Find where the given text appears and provide that cell's center as (X, Y) coordinate. 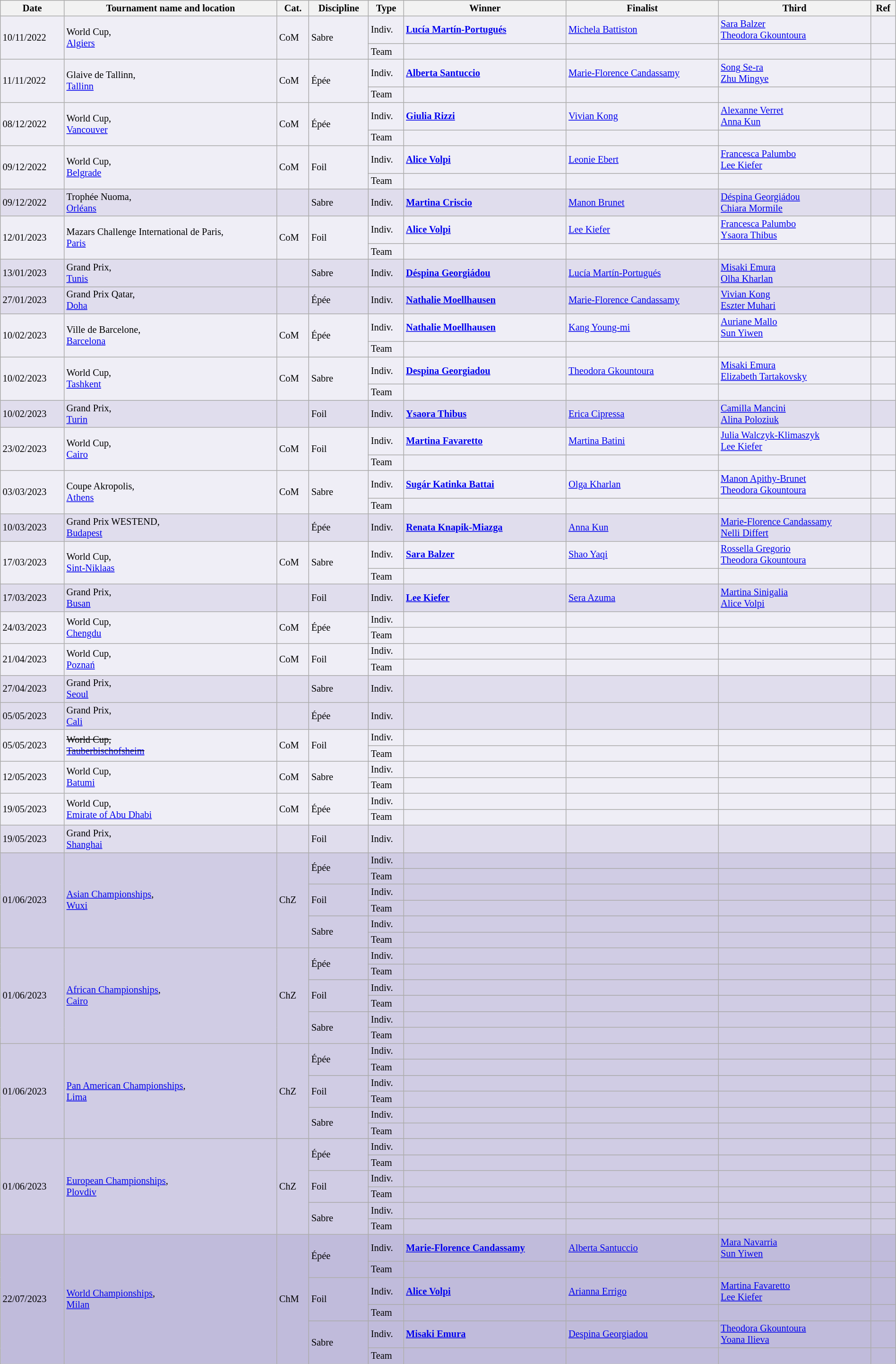
Vivian Kong Eszter Muhari (794, 300)
Misaki Emura Elizabeth Tartakovsky (794, 371)
Auriane Mallo Sun Yiwen (794, 328)
Trophée Nuoma,Orléans (171, 202)
24/03/2023 (32, 627)
Leonie Ebert (642, 159)
Martina Favaretto Lee Kiefer (794, 1291)
World Cup,Sint-Niklaas (171, 563)
Renata Knapik-Miazga (485, 527)
Sara Balzer (485, 555)
Déspina Georgiádou (485, 273)
Mazars Challenge International de Paris,Paris (171, 237)
World Cup,Cairo (171, 449)
World Cup,Poznań (171, 659)
23/02/2023 (32, 449)
European Championships,Plovdiv (171, 1186)
World Cup,Chengdu (171, 627)
Déspina Georgiádou Chiara Mormile (794, 202)
Mara Navarria Sun Yiwen (794, 1248)
Ref (883, 8)
Giulia Rizzi (485, 116)
Sugár Katinka Battai (485, 484)
Alexanne Verret Anna Kun (794, 116)
Grand Prix,Busan (171, 598)
Misaki Emura Olha Kharlan (794, 273)
World Cup,Batumi (171, 777)
12/05/2023 (32, 777)
Anna Kun (642, 527)
03/03/2023 (32, 492)
21/04/2023 (32, 659)
Pan American Championships,Lima (171, 1091)
Glaive de Tallinn,Tallinn (171, 80)
Theodora Gkountoura (642, 371)
Finalist (642, 8)
Grand Prix,Tunis (171, 273)
Song Se-ra Zhu Mingye (794, 73)
Date (32, 8)
Type (386, 8)
22/07/2023 (32, 1299)
Ville de Barcelone,Barcelona (171, 336)
Asian Championships,Wuxi (171, 900)
World Cup,Tashkent (171, 378)
Coupe Akropolis,Athens (171, 492)
08/12/2022 (32, 124)
Martina Criscio (485, 202)
Erica Cipressa (642, 414)
Francesca Palumbo Lee Kiefer (794, 159)
Camilla Mancini Alina Poloziuk (794, 414)
Grand Prix,Seoul (171, 689)
12/01/2023 (32, 237)
Ysaora Thibus (485, 414)
Olga Kharlan (642, 484)
27/04/2023 (32, 689)
Marie-Florence Candassamy Nelli Differt (794, 527)
World Championships,Milan (171, 1299)
13/01/2023 (32, 273)
10/03/2023 (32, 527)
World Cup,Vancouver (171, 124)
ChM (293, 1299)
Shao Yaqi (642, 555)
Michela Battiston (642, 30)
Martina Batini (642, 441)
Martina Favaretto (485, 441)
Manon Brunet (642, 202)
27/01/2023 (32, 300)
Arianna Errigo (642, 1291)
Julia Walczyk-Klimaszyk Lee Kiefer (794, 441)
10/11/2022 (32, 38)
World Cup,Emirate of Abu Dhabi (171, 809)
Tournament name and location (171, 8)
Discipline (339, 8)
Kang Young-mi (642, 328)
Martina Sinigalia Alice Volpi (794, 598)
World Cup,Algiers (171, 38)
Vivian Kong (642, 116)
Grand Prix Qatar,Doha (171, 300)
Winner (485, 8)
Francesca Palumbo Ysaora Thibus (794, 230)
Cat. (293, 8)
11/11/2022 (32, 80)
World Cup,Belgrade (171, 167)
Manon Apithy-Brunet Theodora Gkountoura (794, 484)
Grand Prix,Turin (171, 414)
World Cup,Tauberbischofsheim (171, 745)
Grand Prix,Shanghai (171, 839)
Grand Prix WESTEND,Budapest (171, 527)
African Championships,Cairo (171, 996)
Sera Azuma (642, 598)
Misaki Emura (485, 1334)
Sara Balzer Theodora Gkountoura (794, 30)
Third (794, 8)
Rossella Gregorio Theodora Gkountoura (794, 555)
Theodora Gkountoura Yoana Ilieva (794, 1334)
Grand Prix,Cali (171, 716)
